Provide the (X, Y) coordinate of the cell's center where the given text is located.  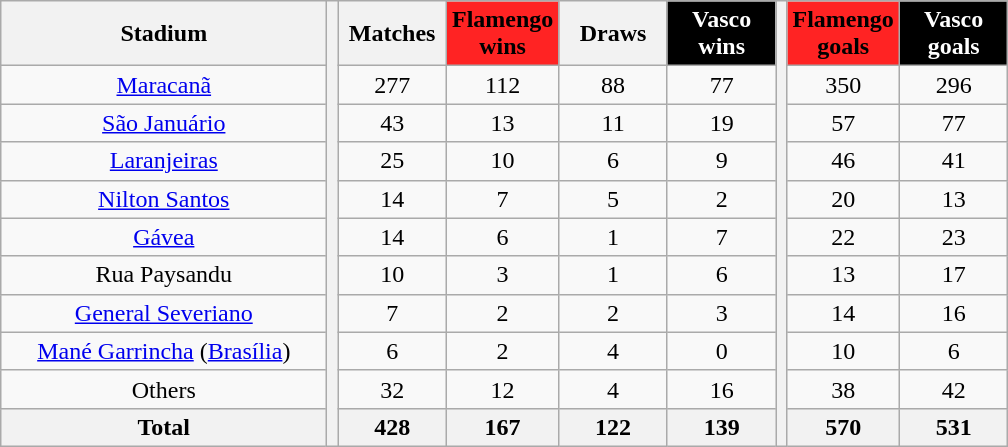
22 (843, 237)
Laranjeiras (164, 161)
296 (954, 85)
Total (164, 427)
42 (954, 389)
41 (954, 161)
Vascogoals (954, 34)
139 (722, 427)
Gávea (164, 237)
531 (954, 427)
São Januário (164, 123)
570 (843, 427)
38 (843, 389)
Flamengowins (502, 34)
11 (614, 123)
43 (392, 123)
17 (954, 275)
25 (392, 161)
428 (392, 427)
23 (954, 237)
9 (722, 161)
32 (392, 389)
350 (843, 85)
Draws (614, 34)
Flamengogoals (843, 34)
Rua Paysandu (164, 275)
Others (164, 389)
112 (502, 85)
5 (614, 199)
Stadium (164, 34)
Maracanã (164, 85)
46 (843, 161)
19 (722, 123)
Nilton Santos (164, 199)
0 (722, 351)
88 (614, 85)
Vascowins (722, 34)
Mané Garrincha (Brasília) (164, 351)
57 (843, 123)
277 (392, 85)
167 (502, 427)
General Severiano (164, 313)
20 (843, 199)
Matches (392, 34)
122 (614, 427)
12 (502, 389)
